For the text-containing cell, return its midpoint in (x, y) coordinate format. 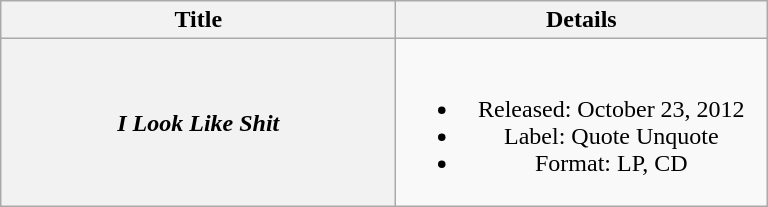
Details (582, 20)
Title (198, 20)
I Look Like Shit (198, 122)
Released: October 23, 2012Label: Quote UnquoteFormat: LP, CD (582, 122)
